Scan for the cell matching the given text and deliver its [X, Y] coordinate at center. 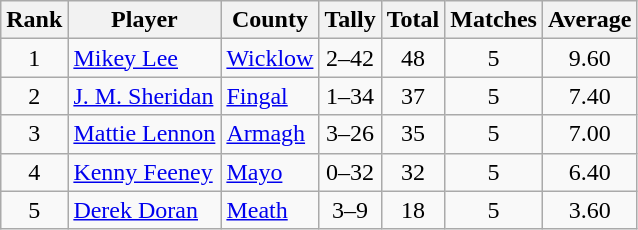
Average [590, 20]
Total [413, 20]
Matches [494, 20]
37 [413, 96]
18 [413, 210]
Fingal [270, 96]
6.40 [590, 172]
Tally [350, 20]
9.60 [590, 58]
2 [34, 96]
3.60 [590, 210]
1 [34, 58]
3 [34, 134]
Mayo [270, 172]
48 [413, 58]
Mikey Lee [144, 58]
J. M. Sheridan [144, 96]
Kenny Feeney [144, 172]
0–32 [350, 172]
7.00 [590, 134]
35 [413, 134]
County [270, 20]
Armagh [270, 134]
32 [413, 172]
Wicklow [270, 58]
2–42 [350, 58]
4 [34, 172]
Meath [270, 210]
3–9 [350, 210]
Mattie Lennon [144, 134]
7.40 [590, 96]
1–34 [350, 96]
Derek Doran [144, 210]
3–26 [350, 134]
Rank [34, 20]
Player [144, 20]
